Detect which cell encompasses the target text, then output its [x, y] center coordinate. 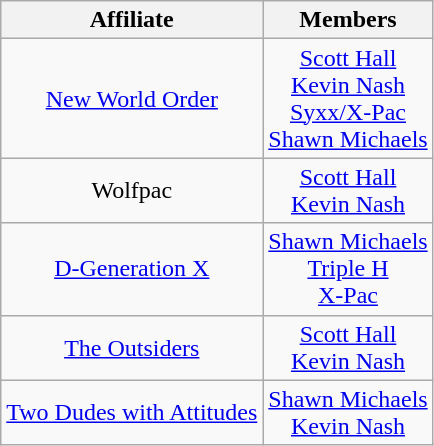
Members [348, 20]
Wolfpac [132, 190]
New World Order [132, 98]
Scott HallKevin NashSyxx/X-Pac Shawn Michaels [348, 98]
The Outsiders [132, 348]
D-Generation X [132, 269]
Shawn MichaelsKevin Nash [348, 412]
Shawn MichaelsTriple HX-Pac [348, 269]
Affiliate [132, 20]
Two Dudes with Attitudes [132, 412]
